Output the [x, y] coordinate of the center of the cell containing the given text.  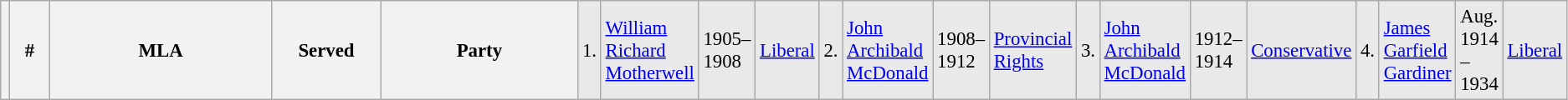
MLA [161, 50]
1912–1914 [1218, 50]
1908–1912 [961, 50]
Party [479, 50]
4. [1368, 50]
Provincial Rights [1033, 50]
1. [590, 50]
Aug. 1914 – 1934 [1479, 50]
James Garfield Gardiner [1417, 50]
William Richard Motherwell [649, 50]
Conservative [1302, 50]
2. [831, 50]
1905–1908 [727, 50]
# [29, 50]
3. [1089, 50]
Served [326, 50]
